Find where the given text appears and provide that cell's center as [X, Y] coordinate. 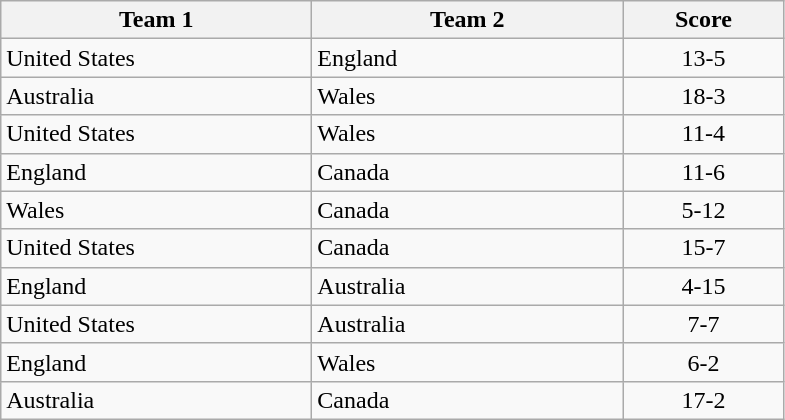
17-2 [704, 400]
7-7 [704, 324]
Team 2 [468, 20]
11-4 [704, 134]
11-6 [704, 172]
Team 1 [156, 20]
5-12 [704, 210]
4-15 [704, 286]
13-5 [704, 58]
18-3 [704, 96]
Score [704, 20]
15-7 [704, 248]
6-2 [704, 362]
